Return [X, Y] of the center of cell containing provided text 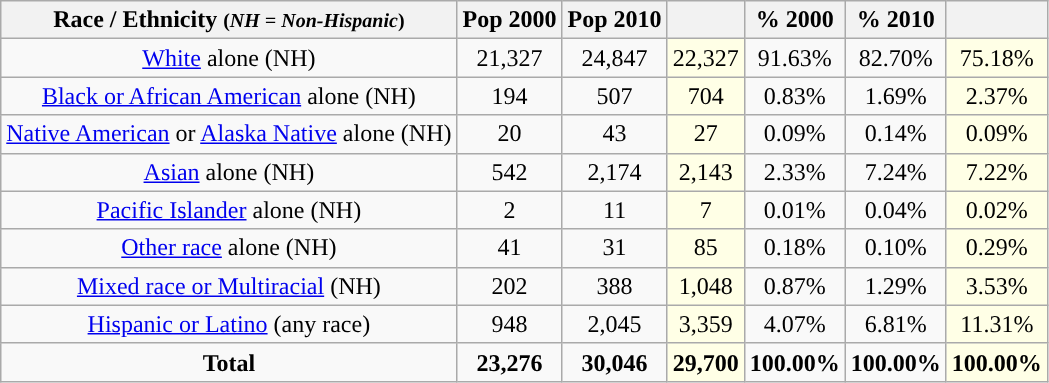
3,359 [706, 324]
2,143 [706, 172]
11 [614, 210]
91.63% [794, 58]
Mixed race or Multiracial (NH) [229, 286]
2.37% [996, 96]
0.87% [794, 286]
Total [229, 362]
Hispanic or Latino (any race) [229, 324]
White alone (NH) [229, 58]
194 [510, 96]
21,327 [510, 58]
0.83% [794, 96]
3.53% [996, 286]
Other race alone (NH) [229, 248]
704 [706, 96]
0.04% [896, 210]
23,276 [510, 362]
202 [510, 286]
0.14% [896, 134]
1.29% [896, 286]
0.01% [794, 210]
4.07% [794, 324]
43 [614, 134]
41 [510, 248]
7 [706, 210]
75.18% [996, 58]
507 [614, 96]
11.31% [996, 324]
7.22% [996, 172]
2.33% [794, 172]
2,174 [614, 172]
0.18% [794, 248]
30,046 [614, 362]
Asian alone (NH) [229, 172]
85 [706, 248]
% 2000 [794, 20]
1.69% [896, 96]
Pop 2000 [510, 20]
% 2010 [896, 20]
Pacific Islander alone (NH) [229, 210]
1,048 [706, 286]
6.81% [896, 324]
2,045 [614, 324]
542 [510, 172]
7.24% [896, 172]
Race / Ethnicity (NH = Non-Hispanic) [229, 20]
24,847 [614, 58]
388 [614, 286]
31 [614, 248]
27 [706, 134]
2 [510, 210]
Native American or Alaska Native alone (NH) [229, 134]
20 [510, 134]
0.02% [996, 210]
0.29% [996, 248]
Pop 2010 [614, 20]
82.70% [896, 58]
22,327 [706, 58]
29,700 [706, 362]
0.10% [896, 248]
948 [510, 324]
Black or African American alone (NH) [229, 96]
